For the text-containing cell, return its midpoint in (X, Y) coordinate format. 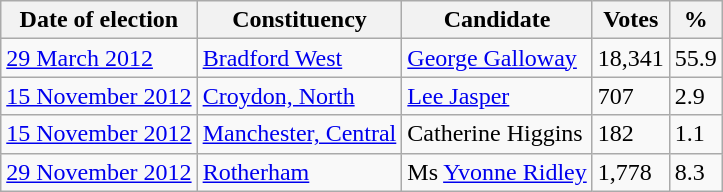
29 March 2012 (99, 58)
29 November 2012 (99, 172)
Bradford West (300, 58)
George Galloway (497, 58)
% (696, 20)
707 (630, 96)
Votes (630, 20)
Date of election (99, 20)
8.3 (696, 172)
Rotherham (300, 172)
1,778 (630, 172)
Croydon, North (300, 96)
Lee Jasper (497, 96)
2.9 (696, 96)
55.9 (696, 58)
Candidate (497, 20)
182 (630, 134)
Manchester, Central (300, 134)
Ms Yvonne Ridley (497, 172)
1.1 (696, 134)
Catherine Higgins (497, 134)
18,341 (630, 58)
Constituency (300, 20)
